Locate the cell with the specified text and output its [x, y] center coordinate. 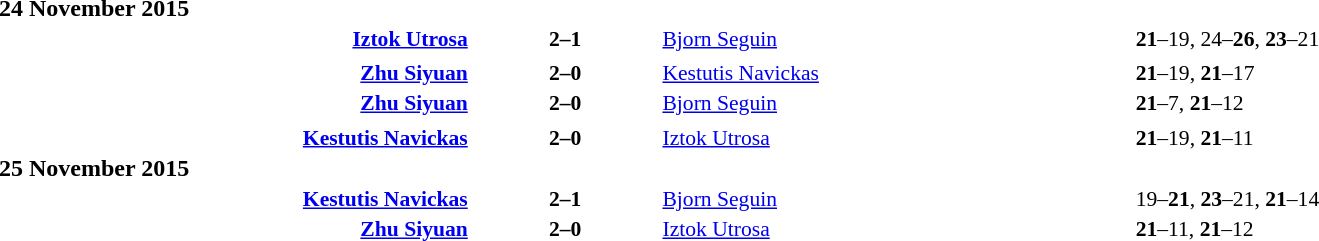
Iztok Utrosa [897, 138]
Kestutis Navickas [897, 73]
